Capture the cell that displays the provided text and extract its (x, y) central coordinate. 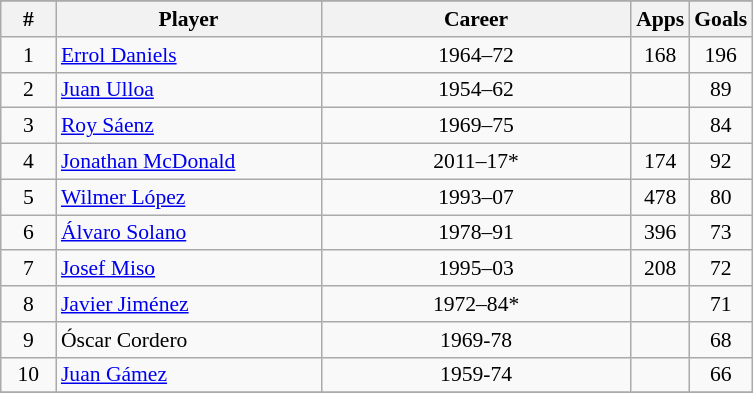
Josef Miso (188, 269)
84 (720, 126)
5 (28, 197)
3 (28, 126)
1969-78 (476, 340)
6 (28, 233)
92 (720, 162)
80 (720, 197)
174 (660, 162)
1969–75 (476, 126)
Errol Daniels (188, 55)
2 (28, 90)
Óscar Cordero (188, 340)
1964–72 (476, 55)
Javier Jiménez (188, 304)
396 (660, 233)
Career (476, 19)
Apps (660, 19)
1954–62 (476, 90)
Álvaro Solano (188, 233)
478 (660, 197)
1 (28, 55)
1995–03 (476, 269)
10 (28, 375)
9 (28, 340)
Player (188, 19)
208 (660, 269)
1972–84* (476, 304)
# (28, 19)
168 (660, 55)
73 (720, 233)
196 (720, 55)
Juan Gámez (188, 375)
1959-74 (476, 375)
2011–17* (476, 162)
Jonathan McDonald (188, 162)
Goals (720, 19)
71 (720, 304)
66 (720, 375)
Wilmer López (188, 197)
89 (720, 90)
7 (28, 269)
8 (28, 304)
68 (720, 340)
Juan Ulloa (188, 90)
72 (720, 269)
Roy Sáenz (188, 126)
1993–07 (476, 197)
4 (28, 162)
1978–91 (476, 233)
